Provide the (x, y) coordinate of the cell's center where the given text is located.  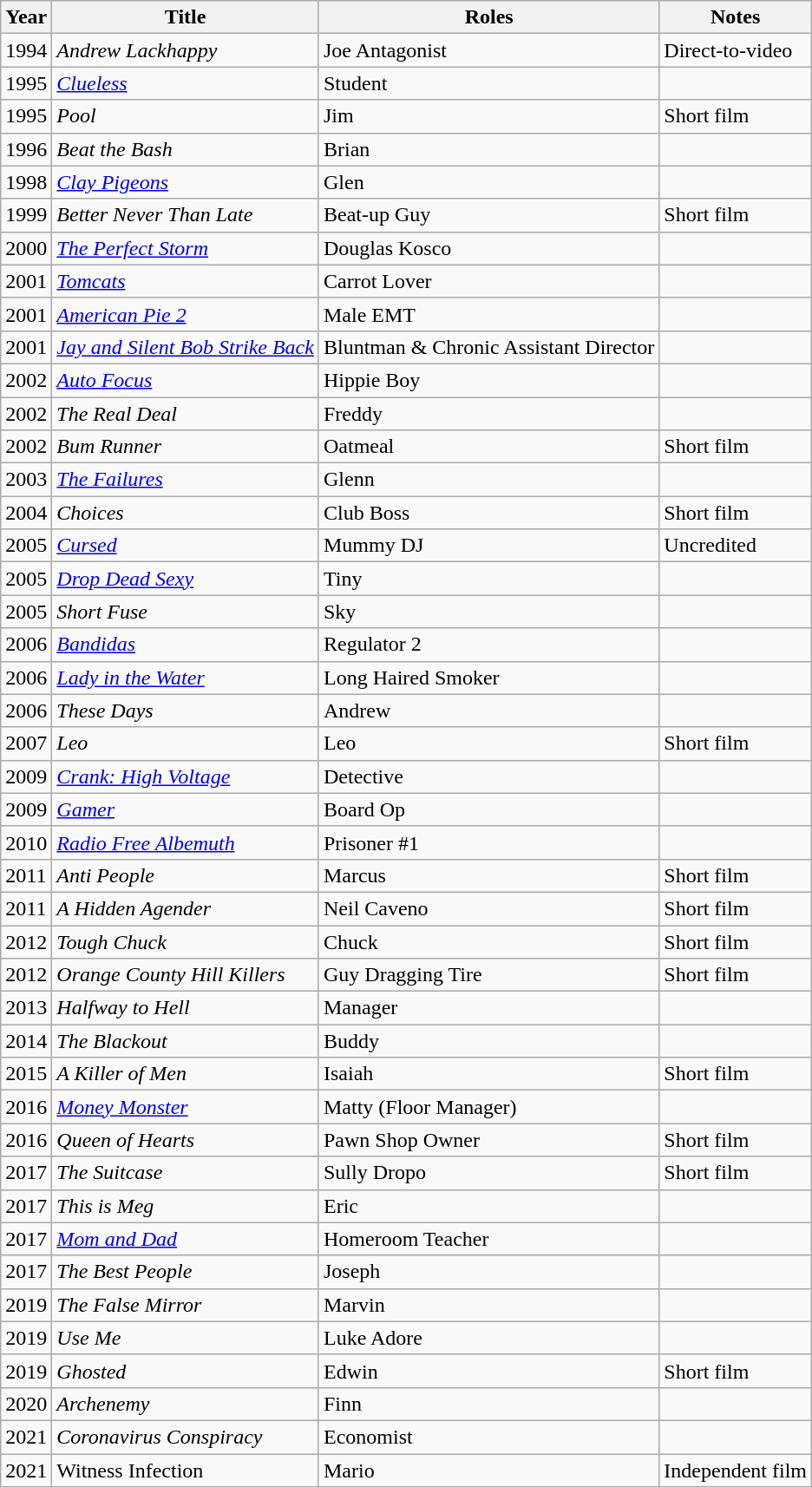
Pawn Shop Owner (488, 1140)
This is Meg (186, 1206)
Bum Runner (186, 447)
Bluntman & Chronic Assistant Director (488, 347)
1999 (26, 215)
Short Fuse (186, 612)
Oatmeal (488, 447)
Independent film (736, 1471)
Beat the Bash (186, 149)
Marvin (488, 1305)
Luke Adore (488, 1338)
Board Op (488, 809)
Sky (488, 612)
2015 (26, 1074)
Clueless (186, 83)
Isaiah (488, 1074)
Student (488, 83)
Title (186, 17)
Economist (488, 1437)
Crank: High Voltage (186, 776)
Freddy (488, 414)
Homeroom Teacher (488, 1239)
Andrew (488, 711)
Neil Caveno (488, 908)
Ghosted (186, 1371)
Prisoner #1 (488, 842)
Year (26, 17)
Tiny (488, 579)
2020 (26, 1404)
Buddy (488, 1041)
2007 (26, 743)
The Blackout (186, 1041)
2014 (26, 1041)
Joe Antagonist (488, 50)
2003 (26, 480)
Gamer (186, 809)
These Days (186, 711)
Archenemy (186, 1404)
Manager (488, 1008)
Witness Infection (186, 1471)
The Real Deal (186, 414)
Uncredited (736, 546)
2013 (26, 1008)
Joseph (488, 1272)
Orange County Hill Killers (186, 975)
1998 (26, 182)
Tomcats (186, 281)
Sully Dropo (488, 1173)
Mario (488, 1471)
Anti People (186, 875)
The Failures (186, 480)
Finn (488, 1404)
Better Never Than Late (186, 215)
Coronavirus Conspiracy (186, 1437)
Regulator 2 (488, 645)
Glenn (488, 480)
Money Monster (186, 1107)
Andrew Lackhappy (186, 50)
Cursed (186, 546)
Hippie Boy (488, 380)
Mom and Dad (186, 1239)
Mummy DJ (488, 546)
Notes (736, 17)
2004 (26, 513)
Douglas Kosco (488, 248)
The False Mirror (186, 1305)
A Killer of Men (186, 1074)
2010 (26, 842)
Chuck (488, 941)
The Best People (186, 1272)
American Pie 2 (186, 314)
Carrot Lover (488, 281)
Club Boss (488, 513)
1996 (26, 149)
Eric (488, 1206)
A Hidden Agender (186, 908)
Direct-to-video (736, 50)
Queen of Hearts (186, 1140)
Radio Free Albemuth (186, 842)
Drop Dead Sexy (186, 579)
Jay and Silent Bob Strike Back (186, 347)
Guy Dragging Tire (488, 975)
Glen (488, 182)
Long Haired Smoker (488, 678)
1994 (26, 50)
Matty (Floor Manager) (488, 1107)
The Perfect Storm (186, 248)
Halfway to Hell (186, 1008)
Marcus (488, 875)
Tough Chuck (186, 941)
Auto Focus (186, 380)
Brian (488, 149)
Lady in the Water (186, 678)
Jim (488, 116)
The Suitcase (186, 1173)
Roles (488, 17)
Male EMT (488, 314)
Pool (186, 116)
Edwin (488, 1371)
Beat-up Guy (488, 215)
Bandidas (186, 645)
2000 (26, 248)
Choices (186, 513)
Detective (488, 776)
Use Me (186, 1338)
Clay Pigeons (186, 182)
